For the text-containing cell, return its midpoint in (x, y) coordinate format. 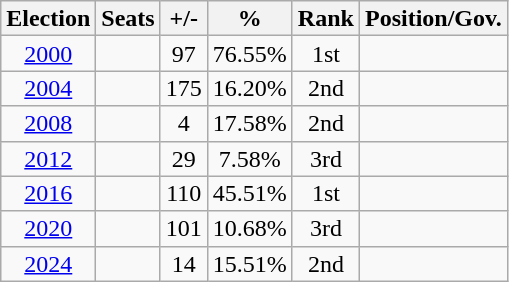
2000 (48, 54)
Seats (128, 18)
45.51% (250, 194)
2012 (48, 158)
Rank (326, 18)
17.58% (250, 124)
14 (184, 264)
97 (184, 54)
Position/Gov. (433, 18)
Election (48, 18)
7.58% (250, 158)
2020 (48, 228)
16.20% (250, 88)
175 (184, 88)
% (250, 18)
2004 (48, 88)
101 (184, 228)
2024 (48, 264)
29 (184, 158)
76.55% (250, 54)
+/- (184, 18)
2008 (48, 124)
10.68% (250, 228)
4 (184, 124)
110 (184, 194)
2016 (48, 194)
15.51% (250, 264)
